Provide the (x, y) coordinate of the cell's center where the given text is located.  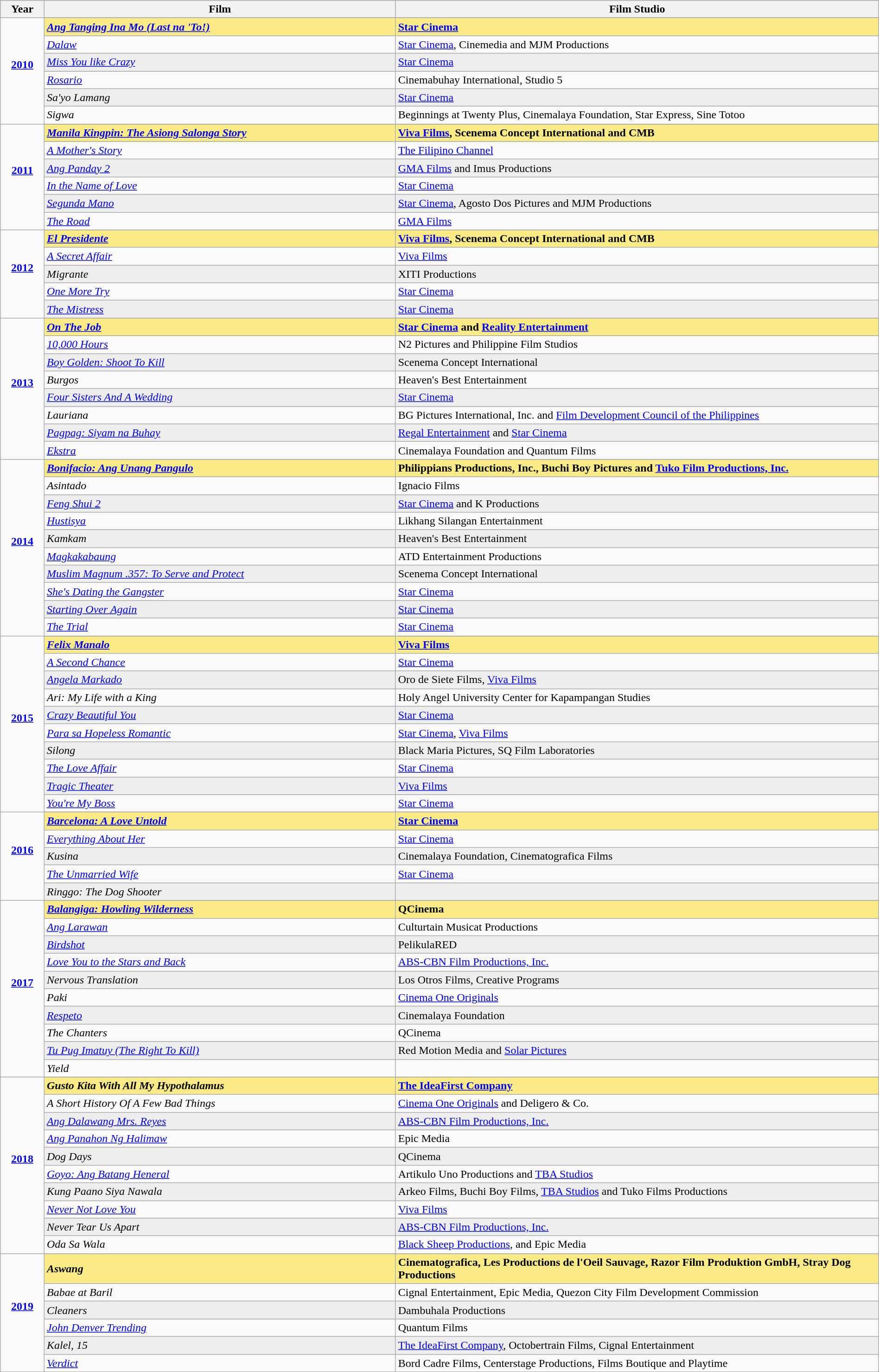
On The Job (220, 327)
Birdshot (220, 944)
Rosario (220, 80)
Kusina (220, 856)
GMA Films and Imus Productions (637, 168)
Ang Dalawang Mrs. Reyes (220, 1121)
The Filipino Channel (637, 150)
2012 (22, 274)
2014 (22, 547)
Respeto (220, 1015)
Bonifacio: Ang Unang Pangulo (220, 468)
2015 (22, 724)
2018 (22, 1166)
Star Cinema and Reality Entertainment (637, 327)
Star Cinema, Agosto Dos Pictures and MJM Productions (637, 203)
El Presidente (220, 239)
Kalel, 15 (220, 1345)
The Road (220, 221)
BG Pictures International, Inc. and Film Development Council of the Philippines (637, 415)
XITI Productions (637, 274)
2017 (22, 989)
Star Cinema, Viva Films (637, 733)
Hustisya (220, 521)
Never Tear Us Apart (220, 1227)
2019 (22, 1312)
Crazy Beautiful You (220, 715)
A Second Chance (220, 662)
The IdeaFirst Company (637, 1086)
Pagpag: Siyam na Buhay (220, 433)
Cinemalaya Foundation (637, 1015)
Artikulo Uno Productions and TBA Studios (637, 1174)
Love You to the Stars and Back (220, 962)
2011 (22, 177)
Manila Kingpin: The Asiong Salonga Story (220, 133)
2010 (22, 71)
Black Maria Pictures, SQ Film Laboratories (637, 750)
Red Motion Media and Solar Pictures (637, 1050)
A Mother's Story (220, 150)
A Short History Of A Few Bad Things (220, 1104)
Babae at Baril (220, 1292)
Arkeo Films, Buchi Boy Films, TBA Studios and Tuko Films Productions (637, 1192)
Cinema One Originals and Deligero & Co. (637, 1104)
Angela Markado (220, 680)
Sigwa (220, 115)
Starting Over Again (220, 609)
ATD Entertainment Productions (637, 556)
Quantum Films (637, 1327)
Ang Panahon Ng Halimaw (220, 1139)
Year (22, 9)
Cinemabuhay International, Studio 5 (637, 80)
Ekstra (220, 450)
Everything About Her (220, 839)
The Chanters (220, 1033)
Black Sheep Productions, and Epic Media (637, 1244)
Dalaw (220, 45)
Regal Entertainment and Star Cinema (637, 433)
Silong (220, 750)
Beginnings at Twenty Plus, Cinemalaya Foundation, Star Express, Sine Totoo (637, 115)
Barcelona: A Love Untold (220, 821)
Boy Golden: Shoot To Kill (220, 362)
You're My Boss (220, 804)
GMA Films (637, 221)
Film Studio (637, 9)
Muslim Magnum .357: To Serve and Protect (220, 574)
Epic Media (637, 1139)
Cleaners (220, 1310)
Cinemalaya Foundation, Cinematografica Films (637, 856)
Cinemalaya Foundation and Quantum Films (637, 450)
Oro de Siete Films, Viva Films (637, 680)
The Trial (220, 627)
Ang Tanging Ina Mo (Last na 'To!) (220, 27)
Aswang (220, 1269)
Migrante (220, 274)
Ang Panday 2 (220, 168)
Holy Angel University Center for Kapampangan Studies (637, 697)
In the Name of Love (220, 185)
Ari: My Life with a King (220, 697)
Kung Paano Siya Nawala (220, 1192)
N2 Pictures and Philippine Film Studios (637, 345)
John Denver Trending (220, 1327)
She's Dating the Gangster (220, 592)
A Secret Affair (220, 256)
Burgos (220, 380)
Lauriana (220, 415)
Likhang Silangan Entertainment (637, 521)
Yield (220, 1068)
Star Cinema and K Productions (637, 503)
Philippians Productions, Inc., Buchi Boy Pictures and Tuko Film Productions, Inc. (637, 468)
Verdict (220, 1363)
Ignacio Films (637, 485)
Asintado (220, 485)
2016 (22, 856)
Tragic Theater (220, 786)
2013 (22, 389)
The IdeaFirst Company, Octobertrain Films, Cignal Entertainment (637, 1345)
Balangiga: Howling Wilderness (220, 909)
Cinema One Originals (637, 997)
The Mistress (220, 309)
Never Not Love You (220, 1209)
Star Cinema, Cinemedia and MJM Productions (637, 45)
PelikulaRED (637, 944)
Segunda Mano (220, 203)
Los Otros Films, Creative Programs (637, 980)
Four Sisters And A Wedding (220, 397)
Tu Pug Imatuy (The Right To Kill) (220, 1050)
Bord Cadre Films, Centerstage Productions, Films Boutique and Playtime (637, 1363)
Ang Larawan (220, 927)
The Love Affair (220, 768)
Feng Shui 2 (220, 503)
Culturtain Musicat Productions (637, 927)
The Unmarried Wife (220, 874)
Magkakabaung (220, 556)
Cinematografica, Les Productions de l'Oeil Sauvage, Razor Film Produktion GmbH, Stray Dog Productions (637, 1269)
Miss You like Crazy (220, 62)
Film (220, 9)
Para sa Hopeless Romantic (220, 733)
Ringgo: The Dog Shooter (220, 892)
Dambuhala Productions (637, 1310)
Goyo: Ang Batang Heneral (220, 1174)
Sa'yo Lamang (220, 97)
Gusto Kita With All My Hypothalamus (220, 1086)
Nervous Translation (220, 980)
Felix Manalo (220, 645)
Oda Sa Wala (220, 1244)
Paki (220, 997)
One More Try (220, 292)
Cignal Entertainment, Epic Media, Quezon City Film Development Commission (637, 1292)
Dog Days (220, 1156)
Kamkam (220, 539)
10,000 Hours (220, 345)
